Find where the given text appears and provide that cell's center as [X, Y] coordinate. 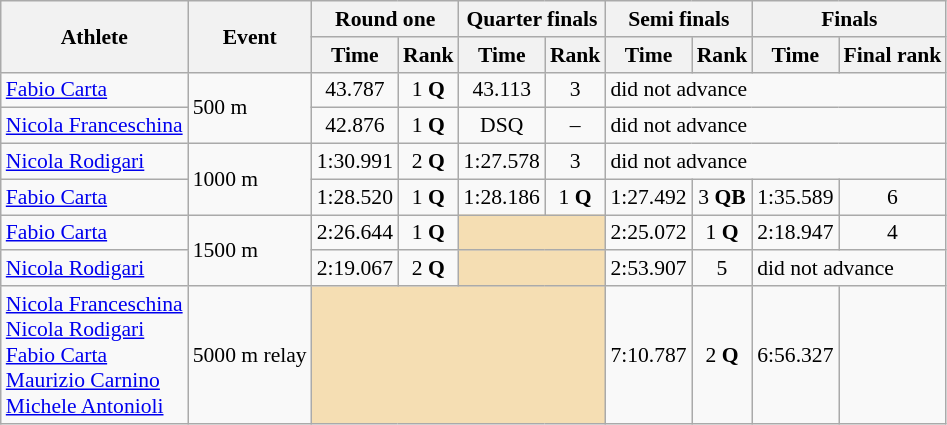
1500 m [250, 250]
Finals [849, 19]
43.787 [355, 90]
1:27.578 [502, 162]
Round one [386, 19]
2:19.067 [355, 269]
DSQ [502, 126]
1:35.589 [795, 197]
500 m [250, 108]
6 [893, 197]
Event [250, 36]
5000 m relay [250, 355]
2:53.907 [648, 269]
1:28.186 [502, 197]
2:25.072 [648, 233]
Athlete [94, 36]
2:26.644 [355, 233]
1:28.520 [355, 197]
4 [893, 233]
7:10.787 [648, 355]
6:56.327 [795, 355]
Semi finals [678, 19]
Final rank [893, 55]
1000 m [250, 180]
42.876 [355, 126]
5 [722, 269]
Quarter finals [532, 19]
2:18.947 [795, 233]
1:30.991 [355, 162]
3 QB [722, 197]
Nicola FranceschinaNicola RodigariFabio CartaMaurizio CarninoMichele Antonioli [94, 355]
43.113 [502, 90]
Nicola Franceschina [94, 126]
– [576, 126]
1:27.492 [648, 197]
